Determine the [x, y] coordinate at the center of the cell enclosing the given text.  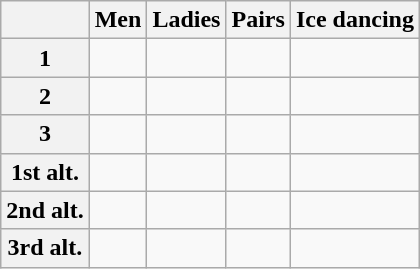
Ice dancing [354, 20]
2nd alt. [45, 210]
3rd alt. [45, 248]
1 [45, 58]
Men [118, 20]
Pairs [258, 20]
2 [45, 96]
Ladies [186, 20]
3 [45, 134]
1st alt. [45, 172]
